Scan for the cell matching the given text and deliver its [X, Y] coordinate at center. 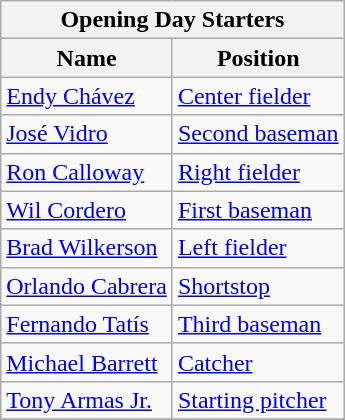
José Vidro [87, 134]
Right fielder [258, 172]
Orlando Cabrera [87, 286]
Shortstop [258, 286]
Second baseman [258, 134]
Wil Cordero [87, 210]
Left fielder [258, 248]
Starting pitcher [258, 400]
Ron Calloway [87, 172]
Third baseman [258, 324]
Opening Day Starters [172, 20]
Endy Chávez [87, 96]
Brad Wilkerson [87, 248]
Name [87, 58]
Position [258, 58]
Center fielder [258, 96]
Catcher [258, 362]
First baseman [258, 210]
Michael Barrett [87, 362]
Fernando Tatís [87, 324]
Tony Armas Jr. [87, 400]
